Identify which cell holds the provided text, then report its (x, y) central coordinate. 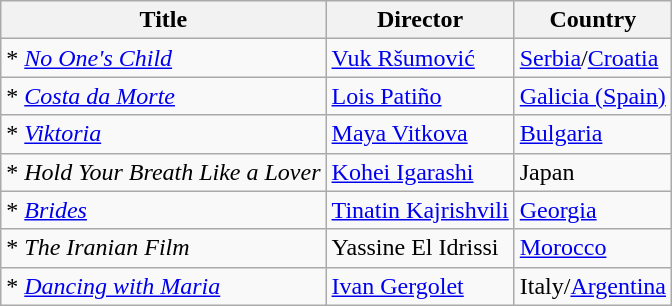
* Viktoria (164, 134)
Bulgaria (592, 134)
* Brides (164, 210)
* No One's Child (164, 58)
Lois Patiño (420, 96)
Galicia (Spain) (592, 96)
* Costa da Morte (164, 96)
Kohei Igarashi (420, 172)
* Dancing with Maria (164, 286)
Ivan Gergolet (420, 286)
Country (592, 20)
Maya Vitkova (420, 134)
Serbia/Croatia (592, 58)
Morocco (592, 248)
Georgia (592, 210)
Tinatin Kajrishvili (420, 210)
Yassine El Idrissi (420, 248)
Director (420, 20)
Title (164, 20)
* Hold Your Breath Like a Lover (164, 172)
Vuk Ršumović (420, 58)
Japan (592, 172)
Italy/Argentina (592, 286)
* The Iranian Film (164, 248)
